Search for the cell housing the specified text and yield its [x, y] center coordinate. 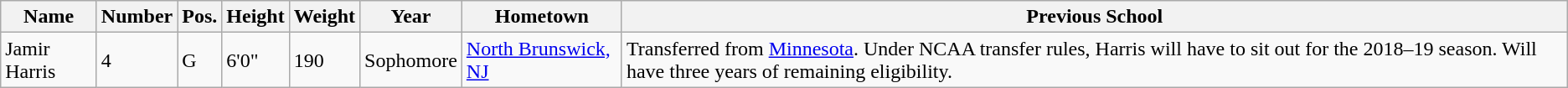
Jamir Harris [49, 60]
Sophomore [411, 60]
Year [411, 17]
Height [255, 17]
Previous School [1094, 17]
Weight [324, 17]
190 [324, 60]
Hometown [541, 17]
Pos. [199, 17]
Name [49, 17]
Number [137, 17]
North Brunswick, NJ [541, 60]
G [199, 60]
6'0" [255, 60]
4 [137, 60]
